Output the [x, y] coordinate of the center of the cell containing the given text.  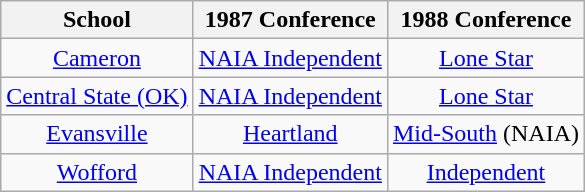
Cameron [97, 58]
1987 Conference [290, 20]
Heartland [290, 134]
School [97, 20]
1988 Conference [486, 20]
Central State (OK) [97, 96]
Wofford [97, 172]
Evansville [97, 134]
Independent [486, 172]
Mid-South (NAIA) [486, 134]
